Capture the cell that displays the provided text and extract its (X, Y) central coordinate. 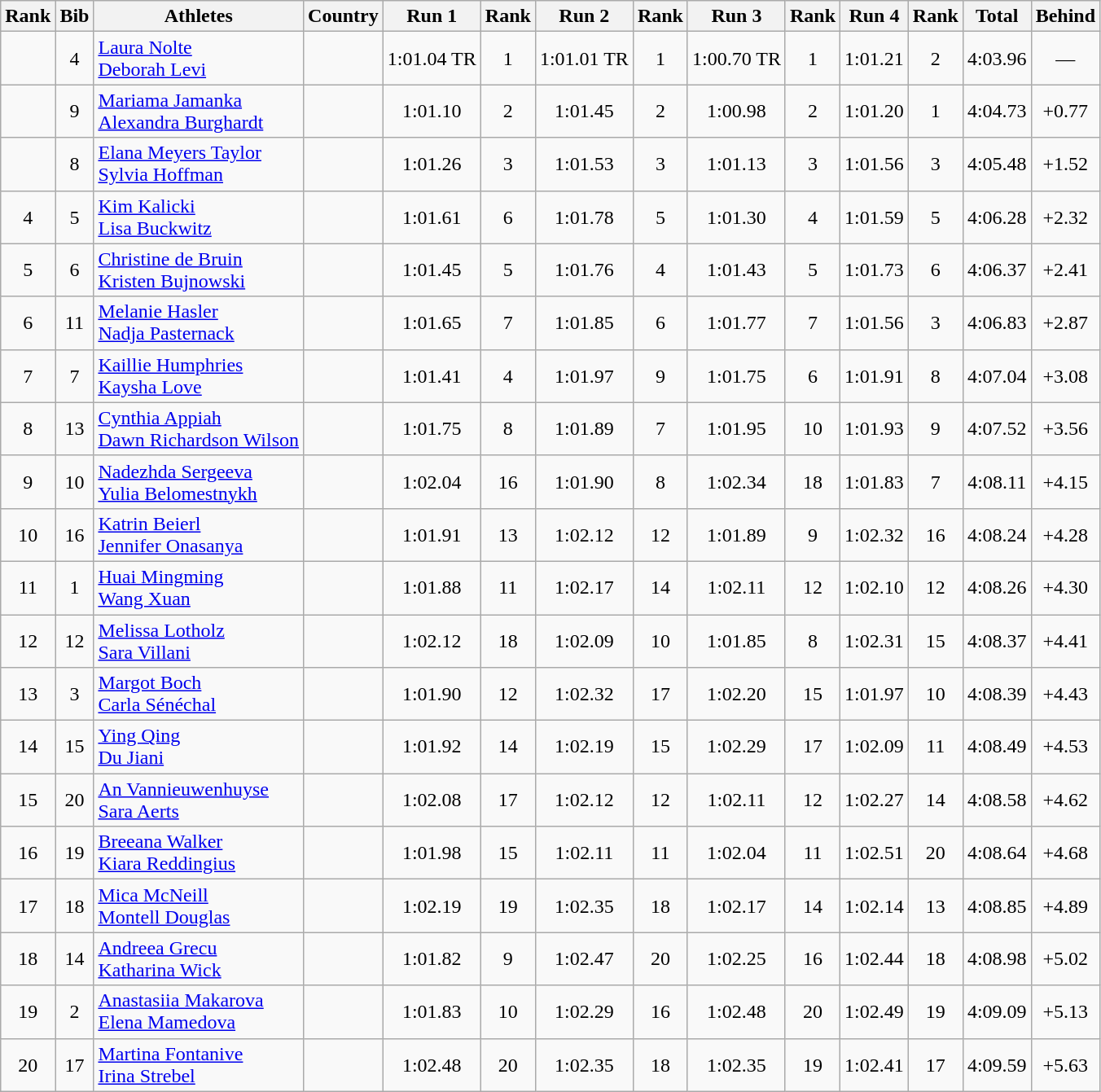
Kim KalickiLisa Buckwitz (199, 217)
1:01.10 (432, 111)
4:08.26 (997, 588)
4:06.83 (997, 322)
1:01.95 (736, 428)
Run 1 (432, 16)
1:00.70 TR (736, 59)
1:02.10 (875, 588)
+4.15 (1065, 482)
4:09.59 (997, 1065)
Anastasiia MakarovaElena Mamedova (199, 1011)
4:06.28 (997, 217)
Martina FontaniveIrina Strebel (199, 1065)
Huai MingmingWang Xuan (199, 588)
+5.63 (1065, 1065)
Cynthia AppiahDawn Richardson Wilson (199, 428)
— (1065, 59)
4:05.48 (997, 164)
1:00.98 (736, 111)
Mica McNeillMontell Douglas (199, 906)
Margot BochCarla Sénéchal (199, 694)
1:01.21 (875, 59)
+4.30 (1065, 588)
1:01.53 (584, 164)
1:02.25 (736, 959)
Athletes (199, 16)
1:02.49 (875, 1011)
4:04.73 (997, 111)
4:08.24 (997, 534)
1:01.01 TR (584, 59)
Run 3 (736, 16)
Andreea GrecuKatharina Wick (199, 959)
4:09.09 (997, 1011)
+4.53 (1065, 748)
4:08.64 (997, 853)
4:07.04 (997, 376)
+0.77 (1065, 111)
4:08.49 (997, 748)
Run 2 (584, 16)
4:07.52 (997, 428)
1:02.34 (736, 482)
Mariama JamankaAlexandra Burghardt (199, 111)
1:01.98 (432, 853)
1:01.59 (875, 217)
1:01.92 (432, 748)
1:02.20 (736, 694)
Laura NolteDeborah Levi (199, 59)
1:01.13 (736, 164)
4:08.37 (997, 640)
Country (344, 16)
1:01.30 (736, 217)
1:02.51 (875, 853)
1:01.20 (875, 111)
+4.89 (1065, 906)
1:01.43 (736, 270)
+2.32 (1065, 217)
Katrin BeierlJennifer Onasanya (199, 534)
1:02.44 (875, 959)
1:02.41 (875, 1065)
Behind (1065, 16)
Nadezhda SergeevaYulia Belomestnykh (199, 482)
Run 4 (875, 16)
+4.62 (1065, 800)
+2.41 (1065, 270)
Elana Meyers TaylorSylvia Hoffman (199, 164)
1:01.76 (584, 270)
+3.56 (1065, 428)
4:06.37 (997, 270)
1:01.82 (432, 959)
Melissa LotholzSara Villani (199, 640)
4:08.11 (997, 482)
4:08.58 (997, 800)
+4.41 (1065, 640)
4:08.98 (997, 959)
1:01.88 (432, 588)
+5.13 (1065, 1011)
+4.43 (1065, 694)
1:01.77 (736, 322)
+3.08 (1065, 376)
1:01.04 TR (432, 59)
4:03.96 (997, 59)
+5.02 (1065, 959)
1:01.93 (875, 428)
Christine de BruinKristen Bujnowski (199, 270)
1:02.14 (875, 906)
Total (997, 16)
Breeana WalkerKiara Reddingius (199, 853)
+2.87 (1065, 322)
+4.68 (1065, 853)
Kaillie HumphriesKaysha Love (199, 376)
Bib (75, 16)
+1.52 (1065, 164)
4:08.85 (997, 906)
1:02.08 (432, 800)
Melanie HaslerNadja Pasternack (199, 322)
1:01.73 (875, 270)
1:01.26 (432, 164)
1:01.78 (584, 217)
1:01.61 (432, 217)
1:02.27 (875, 800)
1:01.65 (432, 322)
4:08.39 (997, 694)
Ying QingDu Jiani (199, 748)
+4.28 (1065, 534)
1:02.31 (875, 640)
1:02.47 (584, 959)
1:01.41 (432, 376)
An VannieuwenhuyseSara Aerts (199, 800)
